Determine the [x, y] coordinate at the center of the cell enclosing the given text.  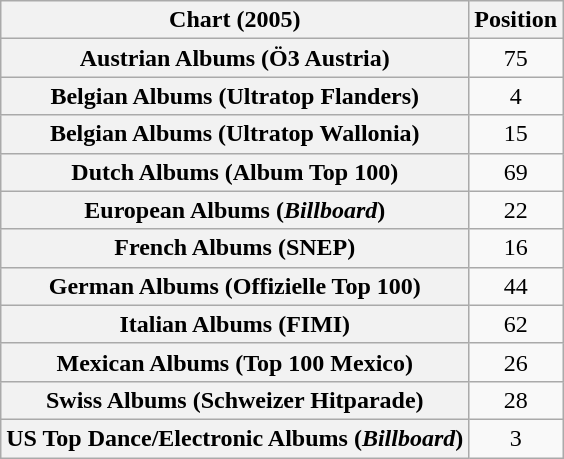
European Albums (Billboard) [235, 210]
French Albums (SNEP) [235, 248]
22 [516, 210]
4 [516, 96]
Position [516, 20]
Belgian Albums (Ultratop Wallonia) [235, 134]
Dutch Albums (Album Top 100) [235, 172]
75 [516, 58]
3 [516, 438]
44 [516, 286]
26 [516, 362]
German Albums (Offizielle Top 100) [235, 286]
Austrian Albums (Ö3 Austria) [235, 58]
15 [516, 134]
Italian Albums (FIMI) [235, 324]
62 [516, 324]
Mexican Albums (Top 100 Mexico) [235, 362]
Belgian Albums (Ultratop Flanders) [235, 96]
US Top Dance/Electronic Albums (Billboard) [235, 438]
Swiss Albums (Schweizer Hitparade) [235, 400]
28 [516, 400]
69 [516, 172]
16 [516, 248]
Chart (2005) [235, 20]
